Provide the (x, y) coordinate of the cell's center where the given text is located.  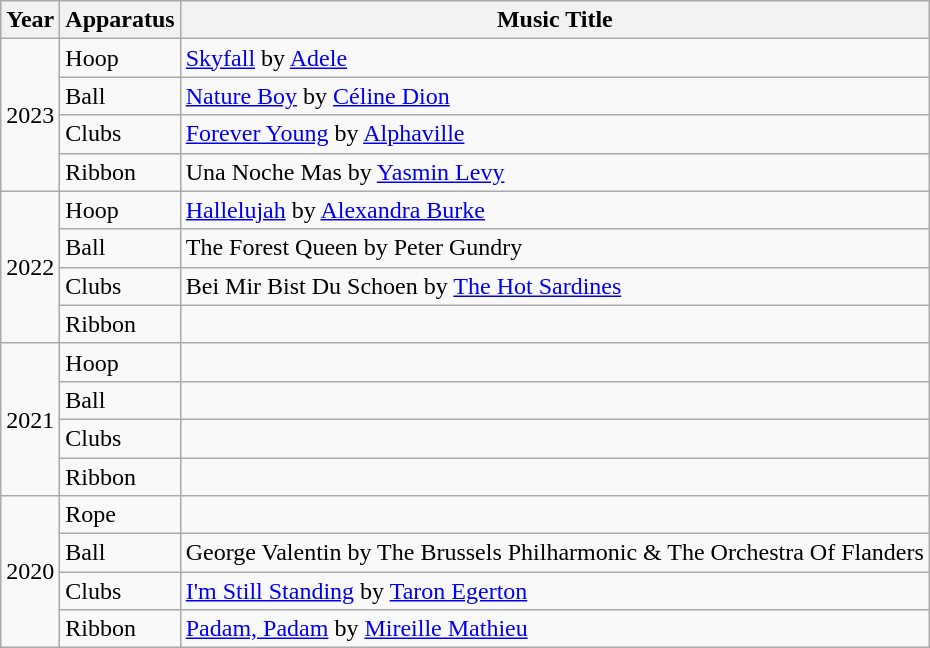
Nature Boy by Céline Dion (554, 96)
Una Noche Mas by Yasmin Levy (554, 172)
2021 (30, 419)
Skyfall by Adele (554, 58)
2020 (30, 572)
Bei Mir Bist Du Schoen by The Hot Sardines (554, 286)
Year (30, 20)
2023 (30, 115)
I'm Still Standing by Taron Egerton (554, 591)
The Forest Queen by Peter Gundry (554, 248)
George Valentin by The Brussels Philharmonic & The Orchestra Of Flanders (554, 553)
2022 (30, 267)
Forever Young by Alphaville (554, 134)
Apparatus (120, 20)
Padam, Padam by Mireille Mathieu (554, 629)
Music Title (554, 20)
Hallelujah by Alexandra Burke (554, 210)
Rope (120, 515)
